Search for the cell housing the specified text and yield its [x, y] center coordinate. 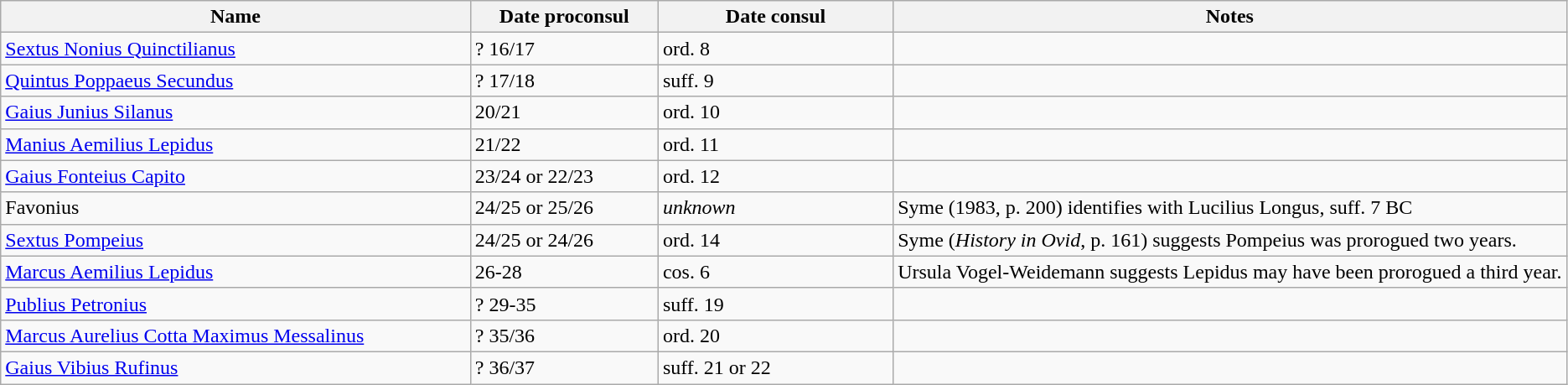
24/25 or 24/26 [564, 240]
? 36/37 [564, 367]
? 17/18 [564, 81]
suff. 19 [775, 304]
Ursula Vogel-Weidemann suggests Lepidus may have been prorogued a third year. [1230, 272]
Syme (1983, p. 200) identifies with Lucilius Longus, suff. 7 BC [1230, 208]
ord. 10 [775, 112]
Marcus Aurelius Cotta Maximus Messalinus [235, 336]
Sextus Pompeius [235, 240]
unknown [775, 208]
Syme (History in Ovid, p. 161) suggests Pompeius was prorogued two years. [1230, 240]
? 35/36 [564, 336]
20/21 [564, 112]
suff. 9 [775, 81]
Gaius Vibius Rufinus [235, 367]
Name [235, 17]
Publius Petronius [235, 304]
ord. 12 [775, 176]
Date proconsul [564, 17]
ord. 11 [775, 144]
ord. 20 [775, 336]
Date consul [775, 17]
Quintus Poppaeus Secundus [235, 81]
ord. 14 [775, 240]
21/22 [564, 144]
Manius Aemilius Lepidus [235, 144]
Gaius Junius Silanus [235, 112]
suff. 21 or 22 [775, 367]
24/25 or 25/26 [564, 208]
Marcus Aemilius Lepidus [235, 272]
Gaius Fonteius Capito [235, 176]
Sextus Nonius Quinctilianus [235, 49]
ord. 8 [775, 49]
? 29-35 [564, 304]
? 16/17 [564, 49]
cos. 6 [775, 272]
Favonius [235, 208]
Notes [1230, 17]
23/24 or 22/23 [564, 176]
26-28 [564, 272]
